Find where the given text appears and provide that cell's center as [x, y] coordinate. 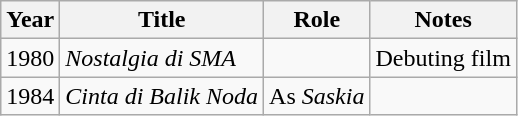
Nostalgia di SMA [162, 58]
Cinta di Balik Noda [162, 96]
Notes [443, 20]
Title [162, 20]
Year [30, 20]
As Saskia [317, 96]
1980 [30, 58]
Debuting film [443, 58]
1984 [30, 96]
Role [317, 20]
